Detect which cell encompasses the target text, then output its (x, y) center coordinate. 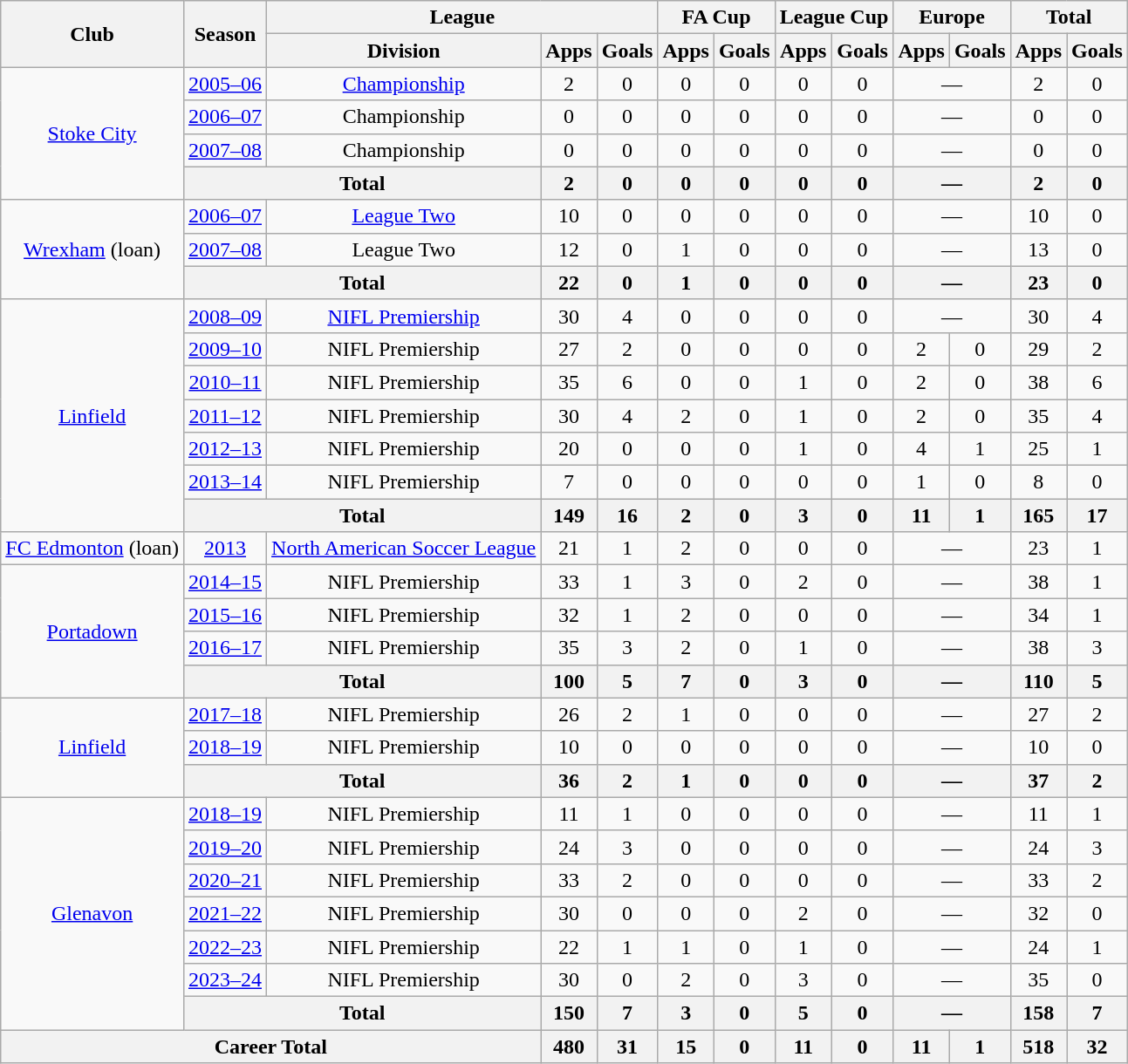
2015–16 (225, 615)
2023–24 (225, 980)
2010–11 (225, 382)
8 (1038, 482)
Division (404, 51)
150 (569, 1013)
2017–18 (225, 714)
25 (1038, 449)
2008–09 (225, 316)
13 (1038, 249)
2020–21 (225, 880)
21 (569, 549)
100 (569, 681)
15 (686, 1047)
2013 (225, 549)
20 (569, 449)
North American Soccer League (404, 549)
Career Total (270, 1047)
Europe (952, 17)
Wrexham (loan) (92, 249)
110 (1038, 681)
Stoke City (92, 133)
FC Edmonton (loan) (92, 549)
16 (627, 515)
Season (225, 34)
518 (1038, 1047)
29 (1038, 349)
34 (1038, 615)
37 (1038, 781)
158 (1038, 1013)
2009–10 (225, 349)
2022–23 (225, 946)
Club (92, 34)
149 (569, 515)
2012–13 (225, 449)
31 (627, 1047)
2019–20 (225, 847)
2016–17 (225, 648)
2011–12 (225, 416)
League (462, 17)
FA Cup (716, 17)
480 (569, 1047)
17 (1097, 515)
Portadown (92, 631)
2005–06 (225, 84)
2014–15 (225, 582)
2021–22 (225, 913)
Glenavon (92, 913)
36 (569, 781)
2013–14 (225, 482)
26 (569, 714)
12 (569, 249)
League Cup (834, 17)
165 (1038, 515)
